Extract the [x, y] coordinate from the center of the cell holding the provided text.  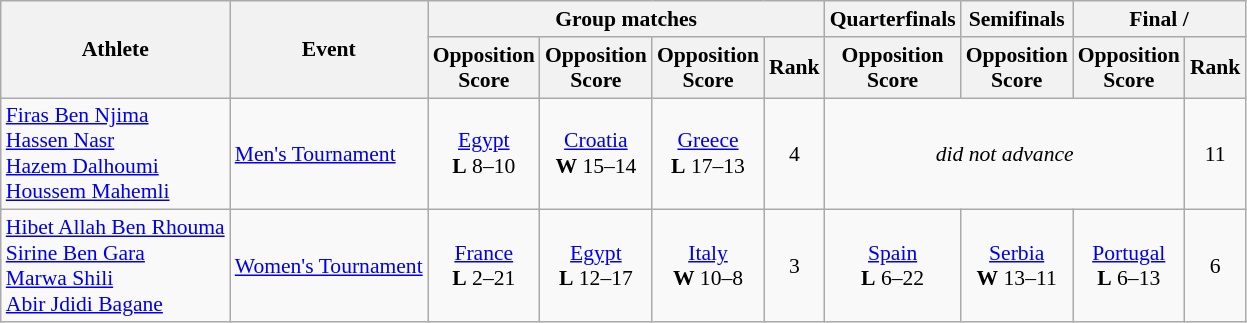
Quarterfinals [893, 19]
3 [794, 266]
SpainL 6–22 [893, 266]
did not advance [1005, 154]
Hibet Allah Ben RhoumaSirine Ben GaraMarwa ShiliAbir Jdidi Bagane [116, 266]
11 [1216, 154]
PortugalL 6–13 [1129, 266]
EgyptL 12–17 [596, 266]
GreeceL 17–13 [708, 154]
Event [329, 50]
Group matches [626, 19]
Men's Tournament [329, 154]
SerbiaW 13–11 [1017, 266]
Final / [1160, 19]
FranceL 2–21 [484, 266]
Women's Tournament [329, 266]
CroatiaW 15–14 [596, 154]
4 [794, 154]
6 [1216, 266]
Firas Ben NjimaHassen NasrHazem DalhoumiHoussem Mahemli [116, 154]
Athlete [116, 50]
ItalyW 10–8 [708, 266]
Semifinals [1017, 19]
EgyptL 8–10 [484, 154]
